Provide the (X, Y) coordinate of the cell's center where the given text is located.  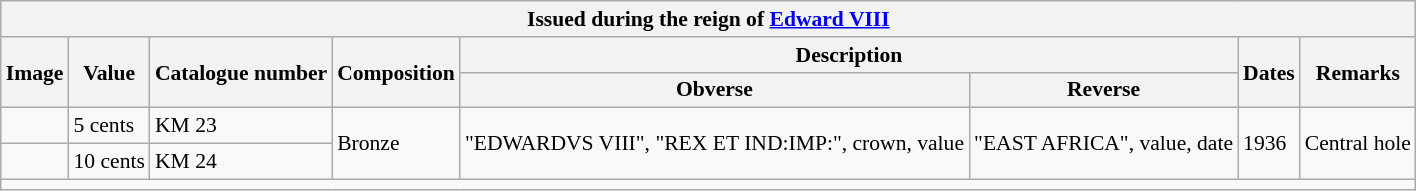
Image (35, 72)
Catalogue number (241, 72)
Description (849, 55)
Reverse (1104, 90)
KM 24 (241, 162)
Bronze (396, 144)
"EDWARDVS VIII", "REX ET IND:IMP:", crown, value (714, 144)
1936 (1269, 144)
10 cents (108, 162)
Composition (396, 72)
Remarks (1358, 72)
KM 23 (241, 126)
Obverse (714, 90)
5 cents (108, 126)
Value (108, 72)
Issued during the reign of Edward VIII (708, 19)
"EAST AFRICA", value, date (1104, 144)
Central hole (1358, 144)
Dates (1269, 72)
